Provide the [X, Y] coordinate of the cell's center where the given text is located.  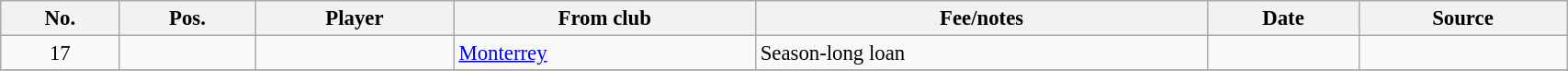
17 [61, 53]
Pos. [187, 18]
Player [355, 18]
Monterrey [604, 53]
Season-long loan [981, 53]
Date [1283, 18]
Fee/notes [981, 18]
Source [1462, 18]
From club [604, 18]
No. [61, 18]
